Output the (x, y) coordinate of the center of the cell containing the given text.  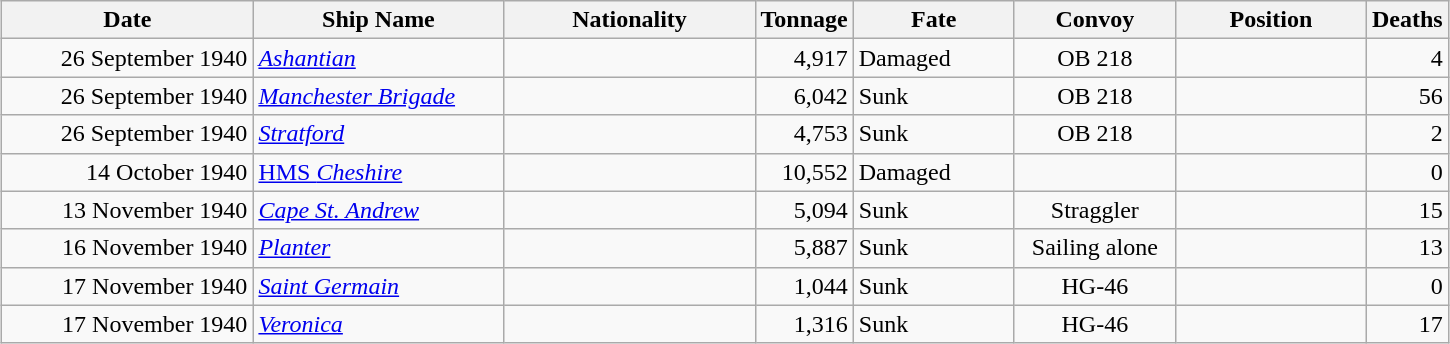
Position (1270, 20)
Ship Name (378, 20)
Planter (378, 248)
56 (1407, 96)
Cape St. Andrew (378, 210)
Nationality (630, 20)
5,094 (804, 210)
Deaths (1407, 20)
10,552 (804, 172)
Date (128, 20)
Tonnage (804, 20)
Veronica (378, 324)
Straggler (1094, 210)
Sailing alone (1094, 248)
4,753 (804, 134)
17 (1407, 324)
1,044 (804, 286)
Fate (934, 20)
Ashantian (378, 58)
4,917 (804, 58)
14 October 1940 (128, 172)
6,042 (804, 96)
Convoy (1094, 20)
13 November 1940 (128, 210)
5,887 (804, 248)
4 (1407, 58)
Manchester Brigade (378, 96)
Stratford (378, 134)
2 (1407, 134)
Saint Germain (378, 286)
15 (1407, 210)
HMS Cheshire (378, 172)
13 (1407, 248)
16 November 1940 (128, 248)
1,316 (804, 324)
